Output the [x, y] coordinate of the center of the cell containing the given text.  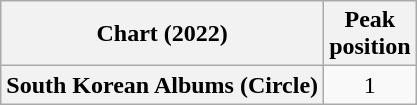
South Korean Albums (Circle) [162, 85]
Chart (2022) [162, 34]
Peakposition [370, 34]
1 [370, 85]
